Return the [x, y] coordinate for the center point of the cell that contains the specified text.  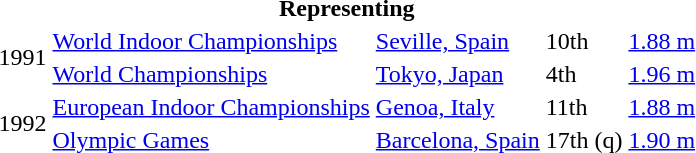
World Championships [211, 74]
Tokyo, Japan [458, 74]
10th [584, 41]
Genoa, Italy [458, 107]
4th [584, 74]
World Indoor Championships [211, 41]
11th [584, 107]
European Indoor Championships [211, 107]
Seville, Spain [458, 41]
